Find where the given text appears and provide that cell's center as [X, Y] coordinate. 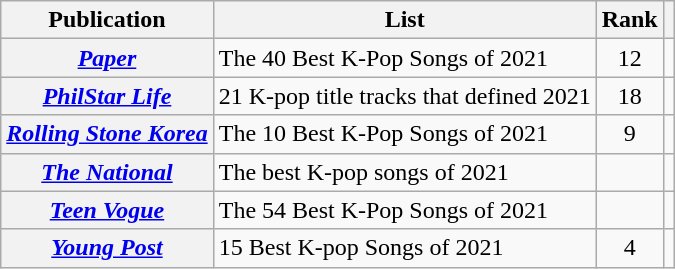
Rank [630, 20]
List [404, 20]
Young Post [107, 248]
21 K-pop title tracks that defined 2021 [404, 96]
Paper [107, 58]
4 [630, 248]
9 [630, 134]
Teen Vogue [107, 210]
The National [107, 172]
The best K-pop songs of 2021 [404, 172]
The 40 Best K-Pop Songs of 2021 [404, 58]
The 10 Best K-Pop Songs of 2021 [404, 134]
Rolling Stone Korea [107, 134]
The 54 Best K-Pop Songs of 2021 [404, 210]
Publication [107, 20]
15 Best K-pop Songs of 2021 [404, 248]
12 [630, 58]
18 [630, 96]
PhilStar Life [107, 96]
